Identify which cell holds the provided text, then report its [X, Y] central coordinate. 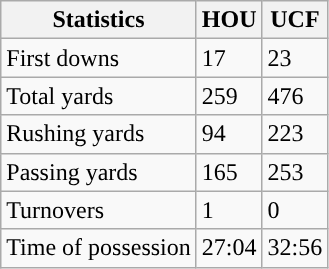
Turnovers [99, 210]
94 [229, 134]
17 [229, 58]
First downs [99, 58]
0 [295, 210]
259 [229, 96]
1 [229, 210]
Passing yards [99, 172]
253 [295, 172]
27:04 [229, 248]
Total yards [99, 96]
UCF [295, 20]
476 [295, 96]
Statistics [99, 20]
Rushing yards [99, 134]
223 [295, 134]
Time of possession [99, 248]
HOU [229, 20]
23 [295, 58]
32:56 [295, 248]
165 [229, 172]
